For the text-containing cell, return its midpoint in [x, y] coordinate format. 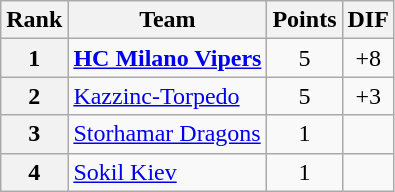
Storhamar Dragons [168, 134]
+8 [368, 58]
3 [34, 134]
DIF [368, 20]
Points [304, 20]
4 [34, 172]
Kazzinc-Torpedo [168, 96]
Rank [34, 20]
Sokil Kiev [168, 172]
2 [34, 96]
Team [168, 20]
+3 [368, 96]
HC Milano Vipers [168, 58]
